Return (X, Y) of the center of cell containing provided text 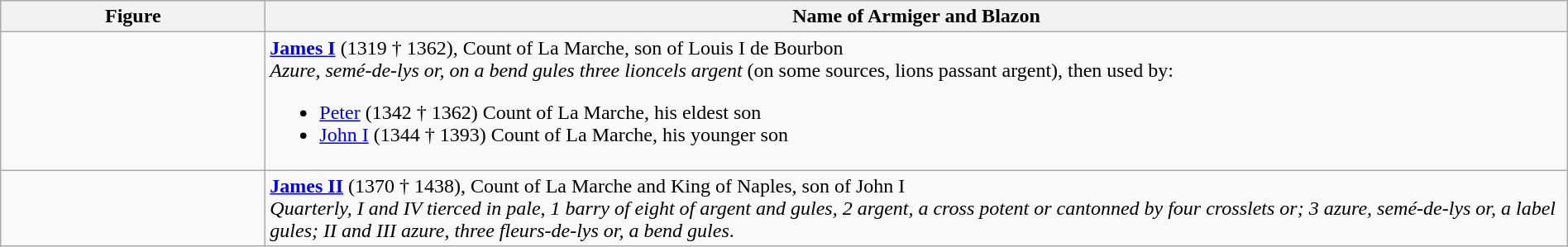
Figure (133, 17)
Name of Armiger and Blazon (916, 17)
